For the text-containing cell, return its midpoint in [X, Y] coordinate format. 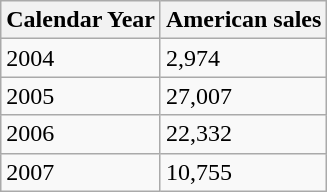
22,332 [243, 134]
27,007 [243, 96]
10,755 [243, 172]
2007 [81, 172]
2,974 [243, 58]
2005 [81, 96]
2004 [81, 58]
2006 [81, 134]
American sales [243, 20]
Calendar Year [81, 20]
